Return the (x, y) coordinate for the center point of the cell that contains the specified text.  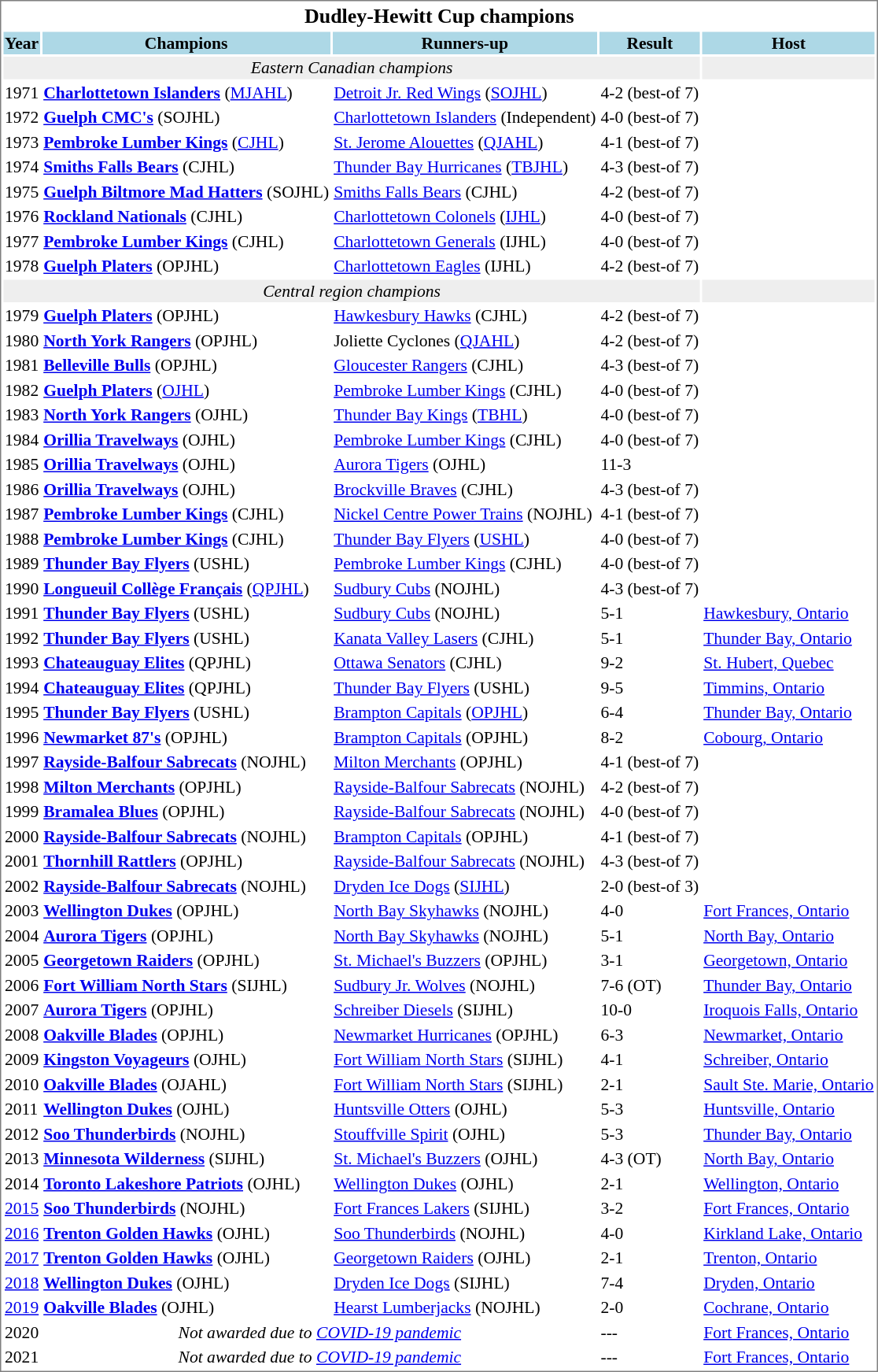
Georgetown Raiders (OPJHL) (186, 960)
1992 (21, 638)
Trenton, Ontario (788, 1258)
2016 (21, 1233)
10-0 (650, 1010)
Georgetown, Ontario (788, 960)
Huntsville Otters (OJHL) (465, 1109)
2004 (21, 935)
Oakville Blades (OPJHL) (186, 1034)
2006 (21, 986)
9-2 (650, 663)
1974 (21, 167)
2013 (21, 1159)
2010 (21, 1085)
Result (650, 43)
St. Michael's Buzzers (OPJHL) (465, 960)
4-1 (650, 1060)
2000 (21, 836)
Runners-up (465, 43)
2001 (21, 861)
1983 (21, 415)
Gloucester Rangers (CJHL) (465, 365)
Brockville Braves (CJHL) (465, 490)
1980 (21, 340)
Schreiber Diesels (SIJHL) (465, 1010)
7-4 (650, 1283)
2-0 (650, 1307)
2003 (21, 911)
1998 (21, 787)
Eastern Canadian champions (351, 68)
Newmarket, Ontario (788, 1034)
2015 (21, 1208)
1977 (21, 241)
1988 (21, 538)
Iroquois Falls, Ontario (788, 1010)
Charlottetown Islanders (Independent) (465, 117)
2014 (21, 1184)
Fort Frances Lakers (SIJHL) (465, 1208)
2009 (21, 1060)
Charlottetown Generals (IJHL) (465, 241)
2011 (21, 1109)
2007 (21, 1010)
Year (21, 43)
Sault Ste. Marie, Ontario (788, 1085)
1990 (21, 589)
2020 (21, 1332)
North York Rangers (OPJHL) (186, 340)
11-3 (650, 464)
Sudbury Jr. Wolves (NOJHL) (465, 986)
Guelph CMC's (SOJHL) (186, 117)
Central region champions (351, 291)
1982 (21, 390)
Aurora Tigers (OJHL) (465, 464)
1972 (21, 117)
Champions (186, 43)
1994 (21, 688)
9-5 (650, 688)
6-4 (650, 712)
Wellington Dukes (OPJHL) (186, 911)
2005 (21, 960)
3-1 (650, 960)
1991 (21, 613)
1978 (21, 266)
2017 (21, 1258)
Hawkesbury, Ontario (788, 613)
Ottawa Senators (CJHL) (465, 663)
1996 (21, 737)
Kanata Valley Lasers (CJHL) (465, 638)
3-2 (650, 1208)
8-2 (650, 737)
Charlottetown Eagles (IJHL) (465, 266)
1997 (21, 762)
Longueuil Collège Français (QPJHL) (186, 589)
Belleville Bulls (OPJHL) (186, 365)
Schreiber, Ontario (788, 1060)
1981 (21, 365)
St. Hubert, Quebec (788, 663)
1989 (21, 564)
Hawkesbury Hawks (CJHL) (465, 316)
Cobourg, Ontario (788, 737)
Kirkland Lake, Ontario (788, 1233)
Newmarket Hurricanes (OPJHL) (465, 1034)
Kingston Voyageurs (OJHL) (186, 1060)
1985 (21, 464)
Huntsville, Ontario (788, 1109)
Toronto Lakeshore Patriots (OJHL) (186, 1184)
1987 (21, 514)
St. Jerome Alouettes (QJAHL) (465, 142)
Thunder Bay Kings (TBHL) (465, 415)
6-3 (650, 1034)
1995 (21, 712)
Joliette Cyclones (QJAHL) (465, 340)
North York Rangers (OJHL) (186, 415)
Nickel Centre Power Trains (NOJHL) (465, 514)
2-0 (best-of 3) (650, 886)
Minnesota Wilderness (SIJHL) (186, 1159)
2008 (21, 1034)
Thornhill Rattlers (OPJHL) (186, 861)
1984 (21, 439)
Newmarket 87's (OPJHL) (186, 737)
Guelph Biltmore Mad Hatters (SOJHL) (186, 192)
Cochrane, Ontario (788, 1307)
2002 (21, 886)
2012 (21, 1133)
Georgetown Raiders (OJHL) (465, 1258)
1986 (21, 490)
Timmins, Ontario (788, 688)
2019 (21, 1307)
1999 (21, 812)
Oakville Blades (OJHL) (186, 1307)
1975 (21, 192)
1976 (21, 216)
2018 (21, 1283)
Wellington, Ontario (788, 1184)
1979 (21, 316)
Charlottetown Islanders (MJAHL) (186, 93)
Detroit Jr. Red Wings (SOJHL) (465, 93)
Hearst Lumberjacks (NOJHL) (465, 1307)
2021 (21, 1357)
St. Michael's Buzzers (OJHL) (465, 1159)
Host (788, 43)
4-3 (OT) (650, 1159)
1971 (21, 93)
1973 (21, 142)
Bramalea Blues (OPJHL) (186, 812)
Dryden, Ontario (788, 1283)
Thunder Bay Hurricanes (TBJHL) (465, 167)
Charlottetown Colonels (IJHL) (465, 216)
7-6 (OT) (650, 986)
Rockland Nationals (CJHL) (186, 216)
Dudley-Hewitt Cup champions (439, 16)
Guelph Platers (OJHL) (186, 390)
Oakville Blades (OJAHL) (186, 1085)
Stouffville Spirit (OJHL) (465, 1133)
1993 (21, 663)
